Scan for the cell matching the given text and deliver its [x, y] coordinate at center. 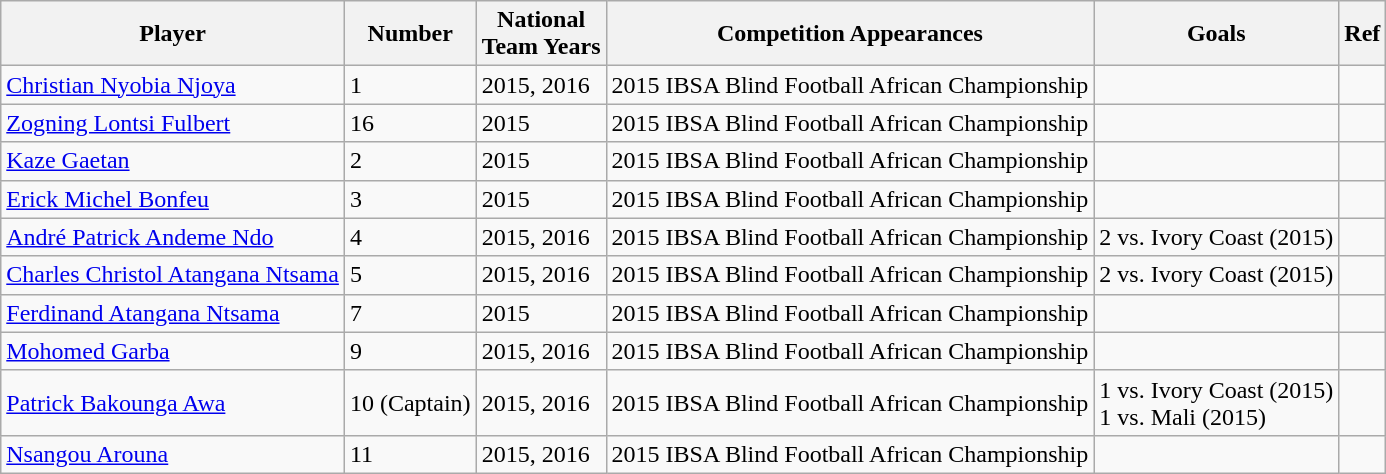
10 (Captain) [410, 402]
Competition Appearances [850, 34]
Mohomed Garba [173, 351]
3 [410, 199]
Goals [1216, 34]
7 [410, 313]
9 [410, 351]
Zogning Lontsi Fulbert [173, 123]
Erick Michel Bonfeu [173, 199]
Number [410, 34]
NationalTeam Years [541, 34]
Charles Christol Atangana Ntsama [173, 275]
1 vs. Ivory Coast (2015)1 vs. Mali (2015) [1216, 402]
2 [410, 161]
16 [410, 123]
André Patrick Andeme Ndo [173, 237]
1 [410, 85]
Kaze Gaetan [173, 161]
Christian Nyobia Njoya [173, 85]
4 [410, 237]
Ferdinand Atangana Ntsama [173, 313]
11 [410, 454]
Nsangou Arouna [173, 454]
5 [410, 275]
Ref [1362, 34]
Patrick Bakounga Awa [173, 402]
Player [173, 34]
